Pinpoint the cell where the given text exists, returning its [X, Y] midpoint coordinate. 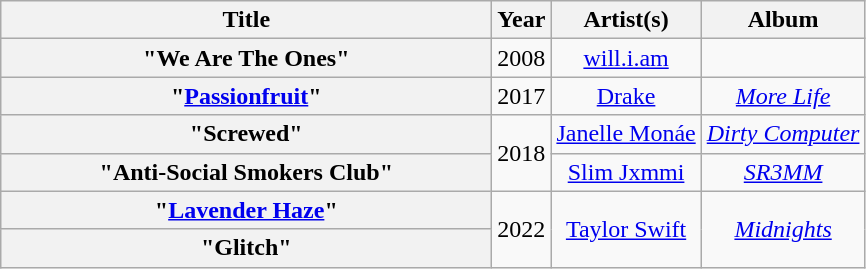
Dirty Computer [783, 134]
Janelle Monáe [626, 134]
will.i.am [626, 58]
2017 [522, 96]
"Glitch" [246, 248]
2022 [522, 229]
"Lavender Haze" [246, 210]
Title [246, 20]
"We Are The Ones" [246, 58]
"Passionfruit" [246, 96]
"Anti-Social Smokers Club" [246, 172]
Drake [626, 96]
Slim Jxmmi [626, 172]
"Screwed" [246, 134]
Midnights [783, 229]
Taylor Swift [626, 229]
Year [522, 20]
SR3MM [783, 172]
More Life [783, 96]
Album [783, 20]
Artist(s) [626, 20]
2018 [522, 153]
2008 [522, 58]
